Search for the cell housing the specified text and yield its (x, y) center coordinate. 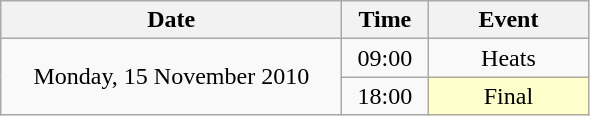
09:00 (385, 58)
Date (172, 20)
Heats (508, 58)
Monday, 15 November 2010 (172, 77)
Time (385, 20)
Event (508, 20)
18:00 (385, 96)
Final (508, 96)
